Capture the cell that displays the provided text and extract its (x, y) central coordinate. 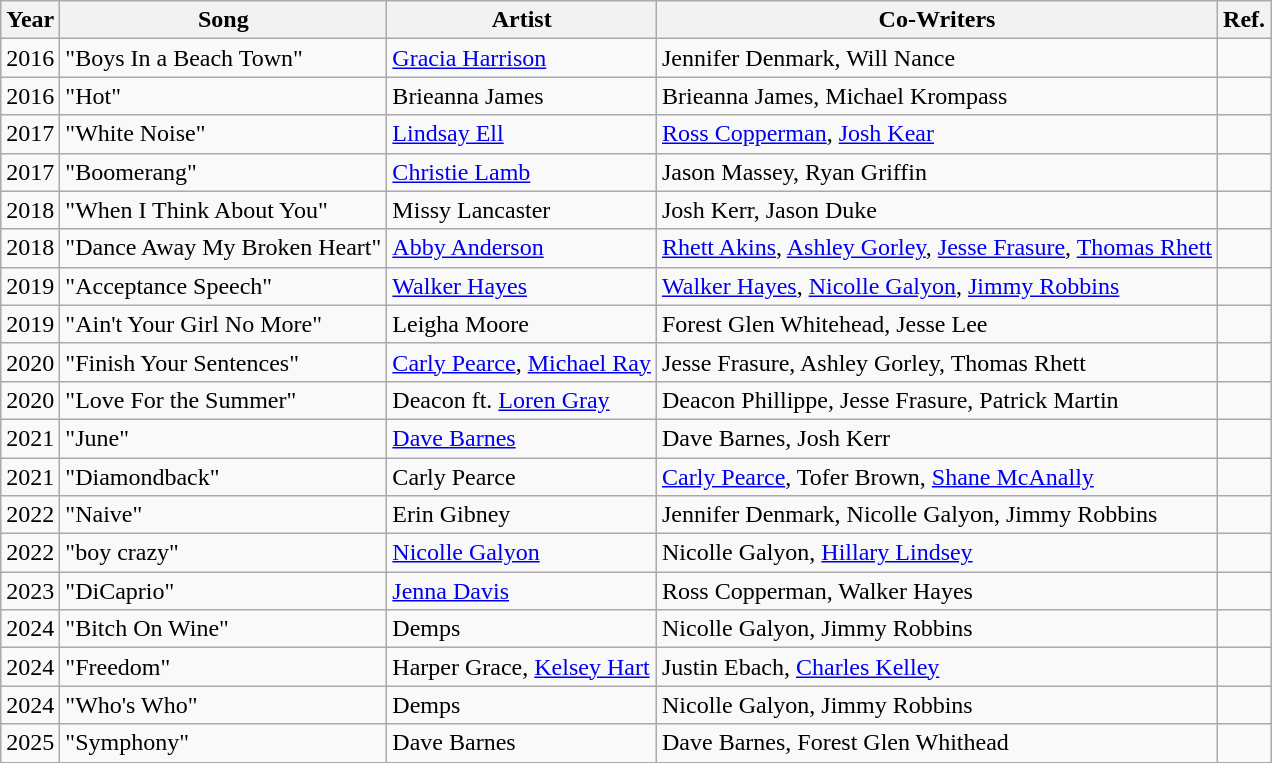
Co-Writers (936, 20)
Jenna Davis (522, 591)
Brieanna James (522, 96)
Nicolle Galyon, Hillary Lindsey (936, 553)
Walker Hayes (522, 286)
"Naive" (224, 515)
Jason Massey, Ryan Griffin (936, 172)
"Who's Who" (224, 705)
"Love For the Summer" (224, 400)
Nicolle Galyon (522, 553)
Dave Barnes, Josh Kerr (936, 438)
Ross Copperman, Walker Hayes (936, 591)
"White Noise" (224, 134)
Gracia Harrison (522, 58)
Josh Kerr, Jason Duke (936, 210)
"Symphony" (224, 743)
"Diamondback" (224, 477)
Year (30, 20)
Song (224, 20)
Forest Glen Whitehead, Jesse Lee (936, 324)
"Ain't Your Girl No More" (224, 324)
Justin Ebach, Charles Kelley (936, 667)
Erin Gibney (522, 515)
Carly Pearce (522, 477)
Walker Hayes, Nicolle Galyon, Jimmy Robbins (936, 286)
"Boys In a Beach Town" (224, 58)
Ross Copperman, Josh Kear (936, 134)
"Freedom" (224, 667)
"Boomerang" (224, 172)
Leigha Moore (522, 324)
Artist (522, 20)
Rhett Akins, Ashley Gorley, Jesse Frasure, Thomas Rhett (936, 248)
Christie Lamb (522, 172)
Missy Lancaster (522, 210)
2025 (30, 743)
Jennifer Denmark, Will Nance (936, 58)
Deacon Phillippe, Jesse Frasure, Patrick Martin (936, 400)
Brieanna James, Michael Krompass (936, 96)
"Finish Your Sentences" (224, 362)
Jennifer Denmark, Nicolle Galyon, Jimmy Robbins (936, 515)
"boy crazy" (224, 553)
Abby Anderson (522, 248)
Dave Barnes, Forest Glen Whithead (936, 743)
"Acceptance Speech" (224, 286)
Harper Grace, Kelsey Hart (522, 667)
2023 (30, 591)
"Hot" (224, 96)
Lindsay Ell (522, 134)
"Dance Away My Broken Heart" (224, 248)
"Bitch On Wine" (224, 629)
Carly Pearce, Michael Ray (522, 362)
Deacon ft. Loren Gray (522, 400)
"June" (224, 438)
Carly Pearce, Tofer Brown, Shane McAnally (936, 477)
"DiCaprio" (224, 591)
"When I Think About You" (224, 210)
Jesse Frasure, Ashley Gorley, Thomas Rhett (936, 362)
Ref. (1244, 20)
